Capture the cell that displays the provided text and extract its (x, y) central coordinate. 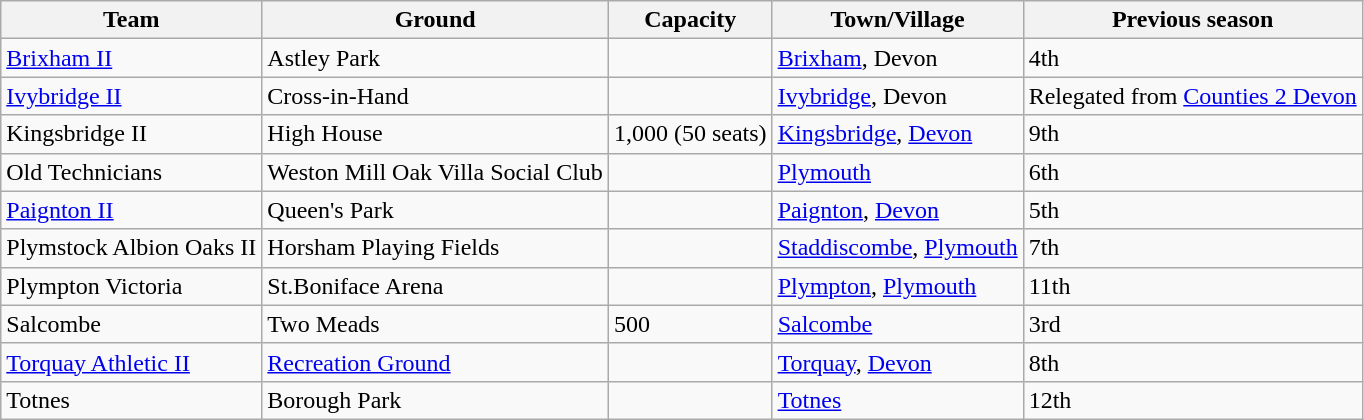
Capacity (690, 20)
Cross-in-Hand (436, 96)
12th (1192, 400)
Team (132, 20)
7th (1192, 248)
Brixham, Devon (898, 58)
Old Technicians (132, 172)
Weston Mill Oak Villa Social Club (436, 172)
Torquay Athletic II (132, 362)
Paignton, Devon (898, 210)
Astley Park (436, 58)
Town/Village (898, 20)
1,000 (50 seats) (690, 134)
Plymouth (898, 172)
8th (1192, 362)
Relegated from Counties 2 Devon (1192, 96)
Torquay, Devon (898, 362)
Plympton Victoria (132, 286)
Staddiscombe, Plymouth (898, 248)
6th (1192, 172)
4th (1192, 58)
St.Boniface Arena (436, 286)
Previous season (1192, 20)
Ground (436, 20)
11th (1192, 286)
Queen's Park (436, 210)
Horsham Playing Fields (436, 248)
Borough Park (436, 400)
Two Meads (436, 324)
5th (1192, 210)
Ivybridge, Devon (898, 96)
Brixham II (132, 58)
9th (1192, 134)
Plymstock Albion Oaks II (132, 248)
High House (436, 134)
Kingsbridge, Devon (898, 134)
Kingsbridge II (132, 134)
Ivybridge II (132, 96)
Recreation Ground (436, 362)
Plympton, Plymouth (898, 286)
500 (690, 324)
Paignton II (132, 210)
3rd (1192, 324)
